Provide the (x, y) coordinate of the cell's center where the given text is located.  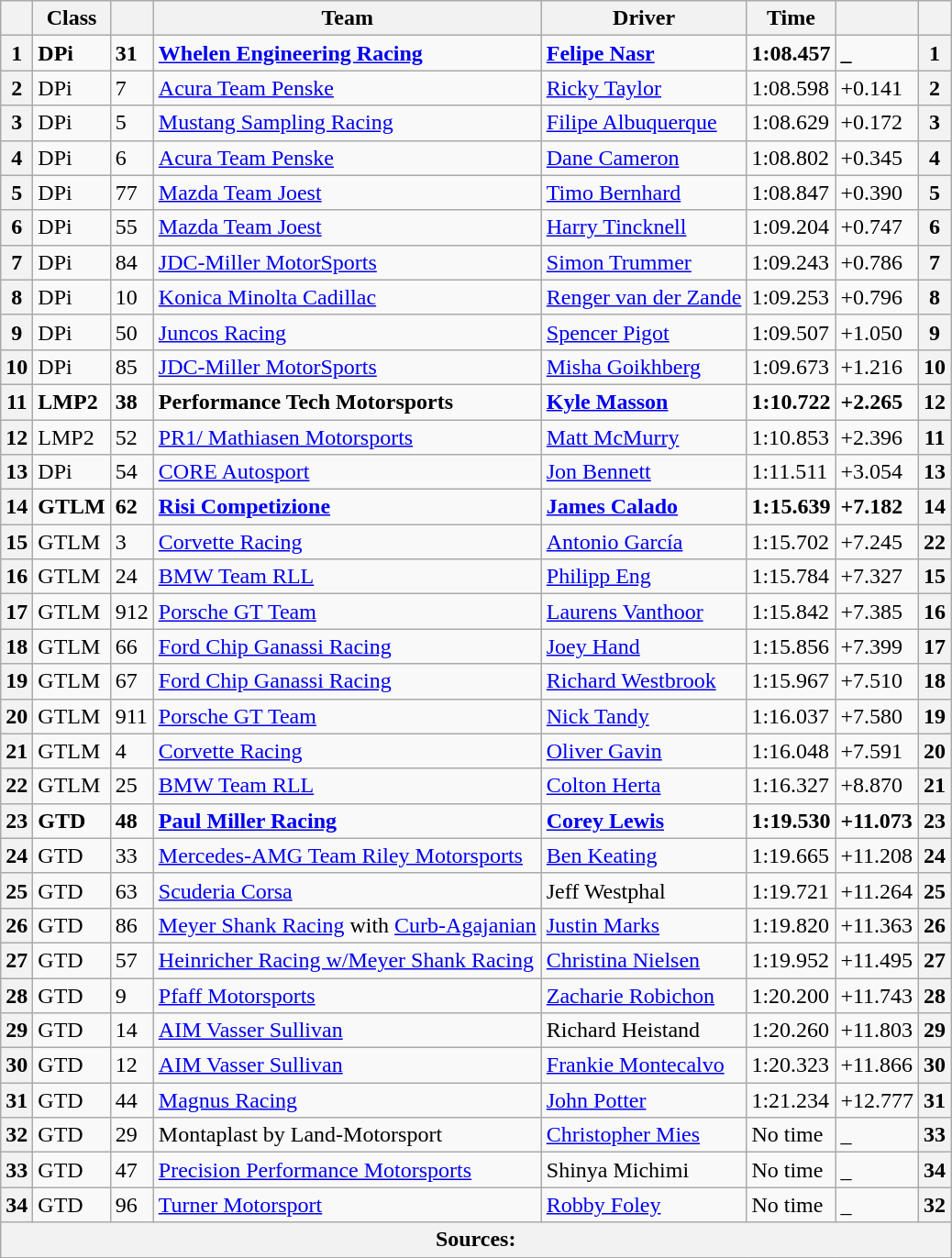
Antonio García (644, 542)
Kyle Masson (644, 402)
Driver (644, 18)
+12.777 (877, 1100)
1:10.853 (791, 437)
1:11.511 (791, 472)
1:16.037 (791, 716)
+7.245 (877, 542)
86 (132, 925)
1:08.847 (791, 193)
Frankie Montecalvo (644, 1065)
1:21.234 (791, 1100)
+11.264 (877, 890)
Justin Marks (644, 925)
Risi Competizione (347, 507)
Magnus Racing (347, 1100)
Performance Tech Motorsports (347, 402)
1:08.457 (791, 53)
1:09.253 (791, 297)
Renger van der Zande (644, 297)
+8.870 (877, 786)
1:08.598 (791, 88)
+7.399 (877, 646)
44 (132, 1100)
Shinya Michimi (644, 1170)
+7.510 (877, 681)
+2.265 (877, 402)
Scuderia Corsa (347, 890)
1:09.673 (791, 367)
Heinricher Racing w/Meyer Shank Racing (347, 960)
+11.363 (877, 925)
Sources: (476, 1240)
+0.141 (877, 88)
+0.172 (877, 123)
52 (132, 437)
+11.495 (877, 960)
1:15.639 (791, 507)
+0.747 (877, 227)
Robby Foley (644, 1205)
Pfaff Motorsports (347, 995)
Philipp Eng (644, 577)
Mustang Sampling Racing (347, 123)
+1.216 (877, 367)
Ben Keating (644, 855)
Zacharie Robichon (644, 995)
Laurens Vanthoor (644, 612)
Dane Cameron (644, 158)
55 (132, 227)
Richard Westbrook (644, 681)
Mercedes-AMG Team Riley Motorsports (347, 855)
Konica Minolta Cadillac (347, 297)
Colton Herta (644, 786)
+0.796 (877, 297)
Corey Lewis (644, 821)
77 (132, 193)
63 (132, 890)
+7.591 (877, 751)
Meyer Shank Racing with Curb-Agajanian (347, 925)
1:16.327 (791, 786)
1:09.204 (791, 227)
84 (132, 262)
1:10.722 (791, 402)
Whelen Engineering Racing (347, 53)
James Calado (644, 507)
1:09.507 (791, 332)
48 (132, 821)
66 (132, 646)
Oliver Gavin (644, 751)
50 (132, 332)
1:20.323 (791, 1065)
Harry Tincknell (644, 227)
1:19.665 (791, 855)
1:19.820 (791, 925)
1:15.702 (791, 542)
Jon Bennett (644, 472)
Misha Goikhberg (644, 367)
1:19.952 (791, 960)
Team (347, 18)
+7.580 (877, 716)
Turner Motorsport (347, 1205)
47 (132, 1170)
1:09.243 (791, 262)
+11.866 (877, 1065)
38 (132, 402)
57 (132, 960)
Paul Miller Racing (347, 821)
1:08.802 (791, 158)
Class (72, 18)
911 (132, 716)
John Potter (644, 1100)
1:19.530 (791, 821)
Spencer Pigot (644, 332)
Joey Hand (644, 646)
1:16.048 (791, 751)
Christopher Mies (644, 1135)
1:19.721 (791, 890)
Christina Nielsen (644, 960)
+2.396 (877, 437)
Montaplast by Land-Motorsport (347, 1135)
Precision Performance Motorsports (347, 1170)
Ricky Taylor (644, 88)
Felipe Nasr (644, 53)
Jeff Westphal (644, 890)
96 (132, 1205)
+11.073 (877, 821)
PR1/ Mathiasen Motorsports (347, 437)
Juncos Racing (347, 332)
+11.743 (877, 995)
Richard Heistand (644, 1031)
+0.390 (877, 193)
+3.054 (877, 472)
Filipe Albuquerque (644, 123)
Nick Tandy (644, 716)
1:15.784 (791, 577)
67 (132, 681)
+7.182 (877, 507)
Matt McMurry (644, 437)
54 (132, 472)
912 (132, 612)
62 (132, 507)
+7.385 (877, 612)
Time (791, 18)
+11.803 (877, 1031)
1:15.842 (791, 612)
+11.208 (877, 855)
+0.786 (877, 262)
+0.345 (877, 158)
1:20.200 (791, 995)
+7.327 (877, 577)
1:15.856 (791, 646)
+1.050 (877, 332)
1:20.260 (791, 1031)
85 (132, 367)
Simon Trummer (644, 262)
1:15.967 (791, 681)
Timo Bernhard (644, 193)
CORE Autosport (347, 472)
1:08.629 (791, 123)
